Search for the cell housing the specified text and yield its (x, y) center coordinate. 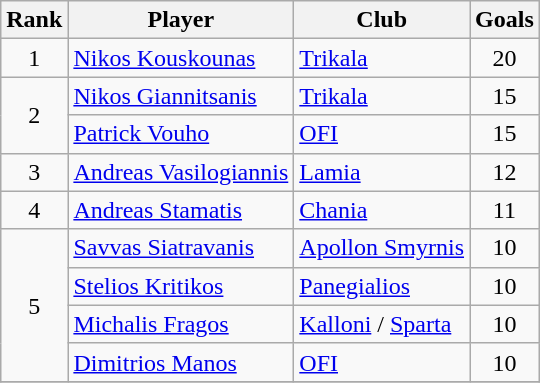
Nikos Kouskounas (181, 58)
Club (382, 20)
Andreas Stamatis (181, 210)
2 (34, 115)
3 (34, 172)
Nikos Giannitsanis (181, 96)
4 (34, 210)
Savvas Siatravanis (181, 248)
Panegialios (382, 286)
Dimitrios Manos (181, 362)
20 (505, 58)
11 (505, 210)
Patrick Vouho (181, 134)
12 (505, 172)
Chania (382, 210)
5 (34, 305)
1 (34, 58)
Goals (505, 20)
Stelios Kritikos (181, 286)
Apollon Smyrnis (382, 248)
Kalloni / Sparta (382, 324)
Rank (34, 20)
Michalis Fragos (181, 324)
Andreas Vasilogiannis (181, 172)
Lamia (382, 172)
Player (181, 20)
